Provide the [X, Y] coordinate of the cell's center where the given text is located.  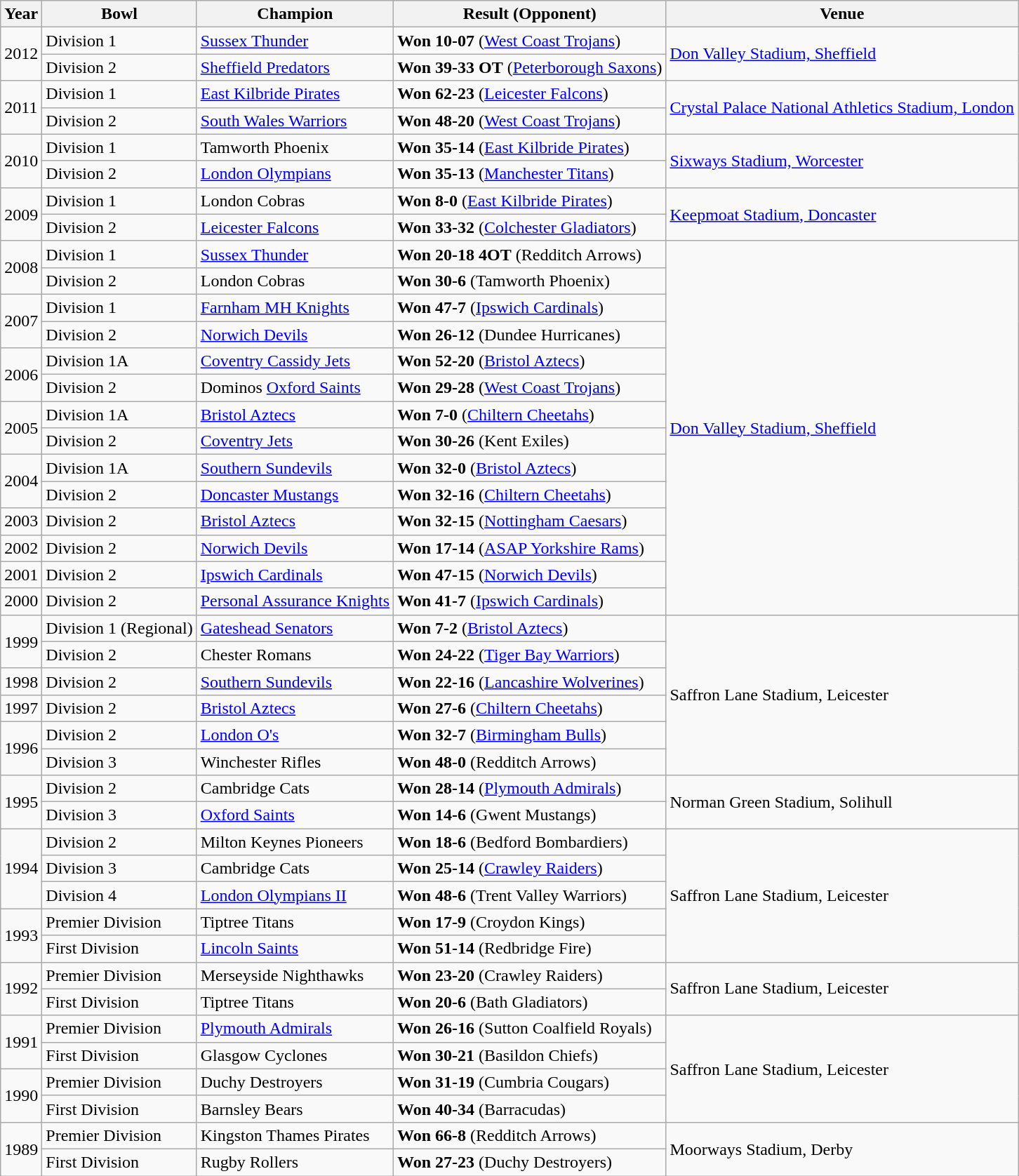
1992 [21, 989]
Coventry Cassidy Jets [295, 361]
Milton Keynes Pioneers [295, 842]
Won 31-19 (Cumbria Cougars) [530, 1082]
Dominos Oxford Saints [295, 388]
Plymouth Admirals [295, 1029]
Champion [295, 14]
Won 22-16 (Lancashire Wolverines) [530, 681]
Farnham MH Knights [295, 307]
2001 [21, 575]
Won 27-23 (Duchy Destroyers) [530, 1162]
Glasgow Cyclones [295, 1055]
London Olympians II [295, 895]
Leicester Falcons [295, 227]
South Wales Warriors [295, 121]
Doncaster Mustangs [295, 495]
Chester Romans [295, 655]
Won 7-0 (Chiltern Cheetahs) [530, 415]
Tamworth Phoenix [295, 147]
Won 40-34 (Barracudas) [530, 1109]
Won 28-14 (Plymouth Admirals) [530, 789]
1997 [21, 708]
1990 [21, 1095]
Division 1 (Regional) [119, 628]
Personal Assurance Knights [295, 601]
Won 39-33 OT (Peterborough Saxons) [530, 67]
Won 52-20 (Bristol Aztecs) [530, 361]
Won 25-14 (Crawley Raiders) [530, 869]
Lincoln Saints [295, 949]
Won 62-23 (Leicester Falcons) [530, 94]
1995 [21, 802]
Won 26-16 (Sutton Coalfield Royals) [530, 1029]
Sheffield Predators [295, 67]
Kingston Thames Pirates [295, 1135]
2010 [21, 161]
Bowl [119, 14]
Won 32-15 (Nottingham Caesars) [530, 521]
Norman Green Stadium, Solihull [842, 802]
Won 29-28 (West Coast Trojans) [530, 388]
Winchester Rifles [295, 761]
Won 17-14 (ASAP Yorkshire Rams) [530, 548]
Duchy Destroyers [295, 1082]
2012 [21, 54]
1994 [21, 869]
Crystal Palace National Athletics Stadium, London [842, 107]
Division 4 [119, 895]
Won 17-9 (Croydon Kings) [530, 922]
2003 [21, 521]
Won 32-16 (Chiltern Cheetahs) [530, 495]
Coventry Jets [295, 441]
2004 [21, 481]
Won 8-0 (East Kilbride Pirates) [530, 201]
2007 [21, 321]
London Olympians [295, 174]
1993 [21, 935]
Won 10-07 (West Coast Trojans) [530, 41]
East Kilbride Pirates [295, 94]
Merseyside Nighthawks [295, 975]
Won 47-15 (Norwich Devils) [530, 575]
Won 20-18 4OT (Redditch Arrows) [530, 254]
Rugby Rollers [295, 1162]
London O's [295, 735]
2006 [21, 375]
2002 [21, 548]
1996 [21, 748]
Won 23-20 (Crawley Raiders) [530, 975]
Won 41-7 (Ipswich Cardinals) [530, 601]
Won 35-13 (Manchester Titans) [530, 174]
2005 [21, 428]
Won 18-6 (Bedford Bombardiers) [530, 842]
1991 [21, 1042]
Won 35-14 (East Kilbride Pirates) [530, 147]
Won 30-26 (Kent Exiles) [530, 441]
Sixways Stadium, Worcester [842, 161]
1998 [21, 681]
Oxford Saints [295, 815]
Won 32-7 (Birmingham Bulls) [530, 735]
Year [21, 14]
Ipswich Cardinals [295, 575]
Won 66-8 (Redditch Arrows) [530, 1135]
Moorways Stadium, Derby [842, 1149]
Venue [842, 14]
Won 7-2 (Bristol Aztecs) [530, 628]
1989 [21, 1149]
Won 30-21 (Basildon Chiefs) [530, 1055]
Won 14-6 (Gwent Mustangs) [530, 815]
Won 32-0 (Bristol Aztecs) [530, 468]
Result (Opponent) [530, 14]
Won 47-7 (Ipswich Cardinals) [530, 307]
Barnsley Bears [295, 1109]
Won 26-12 (Dundee Hurricanes) [530, 335]
1999 [21, 641]
Won 48-0 (Redditch Arrows) [530, 761]
2000 [21, 601]
Won 33-32 (Colchester Gladiators) [530, 227]
Won 20-6 (Bath Gladiators) [530, 1002]
Won 24-22 (Tiger Bay Warriors) [530, 655]
2008 [21, 267]
2009 [21, 214]
2011 [21, 107]
Keepmoat Stadium, Doncaster [842, 214]
Won 48-6 (Trent Valley Warriors) [530, 895]
Won 27-6 (Chiltern Cheetahs) [530, 708]
Gateshead Senators [295, 628]
Won 48-20 (West Coast Trojans) [530, 121]
Won 30-6 (Tamworth Phoenix) [530, 281]
Won 51-14 (Redbridge Fire) [530, 949]
